Return the (X, Y) coordinate for the center point of the cell that contains the specified text.  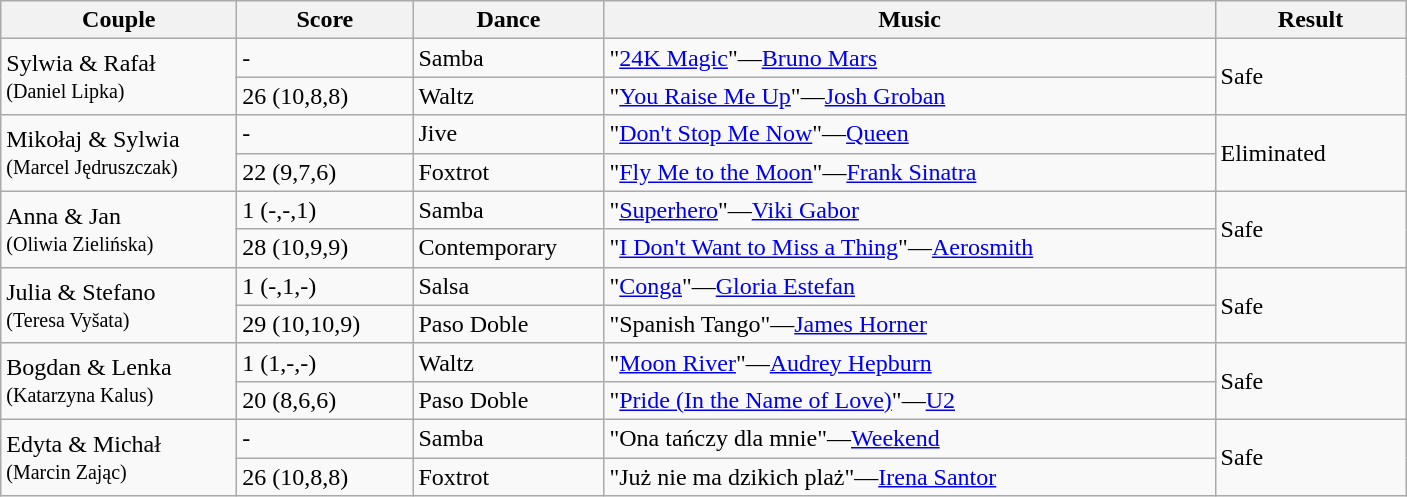
28 (10,9,9) (325, 248)
"You Raise Me Up"—Josh Groban (910, 96)
"Moon River"—Audrey Hepburn (910, 362)
20 (8,6,6) (325, 400)
"Superhero"—Viki Gabor (910, 210)
"24K Magic"—Bruno Mars (910, 58)
"Don't Stop Me Now"—Queen (910, 134)
Bogdan & Lenka(Katarzyna Kalus) (119, 381)
Jive (508, 134)
1 (1,-,-) (325, 362)
Score (325, 20)
Julia & Stefano(Teresa Vyšata) (119, 305)
Sylwia & Rafał(Daniel Lipka) (119, 77)
29 (10,10,9) (325, 324)
1 (-,-,1) (325, 210)
"Już nie ma dzikich plaż"—Irena Santor (910, 477)
Result (1310, 20)
Eliminated (1310, 153)
22 (9,7,6) (325, 172)
"Conga"—Gloria Estefan (910, 286)
Anna & Jan(Oliwia Zielińska) (119, 229)
Salsa (508, 286)
"Spanish Tango"—James Horner (910, 324)
Dance (508, 20)
"Ona tańczy dla mnie"—Weekend (910, 438)
"Fly Me to the Moon"—Frank Sinatra (910, 172)
Couple (119, 20)
1 (-,1,-) (325, 286)
Music (910, 20)
"Pride (In the Name of Love)"—U2 (910, 400)
Edyta & Michał(Marcin Zając) (119, 457)
"I Don't Want to Miss a Thing"—Aerosmith (910, 248)
Contemporary (508, 248)
Mikołaj & Sylwia(Marcel Jędruszczak) (119, 153)
